Pinpoint the cell where the given text exists, returning its (x, y) midpoint coordinate. 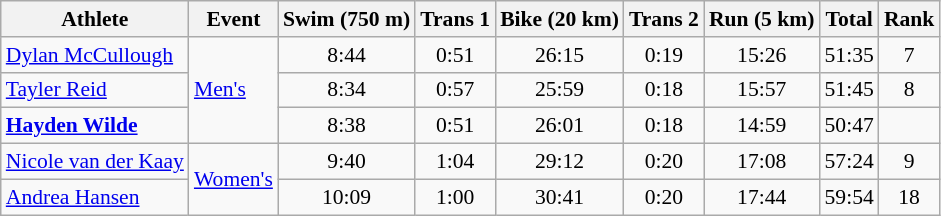
Athlete (95, 19)
Rank (910, 19)
10:09 (346, 197)
8:38 (346, 126)
Dylan McCullough (95, 55)
Men's (234, 90)
14:59 (762, 126)
26:15 (560, 55)
51:35 (850, 55)
7 (910, 55)
Event (234, 19)
50:47 (850, 126)
Total (850, 19)
Nicole van der Kaay (95, 162)
Bike (20 km) (560, 19)
Trans 2 (664, 19)
1:00 (455, 197)
8 (910, 90)
29:12 (560, 162)
Tayler Reid (95, 90)
17:08 (762, 162)
51:45 (850, 90)
Andrea Hansen (95, 197)
9 (910, 162)
30:41 (560, 197)
Hayden Wilde (95, 126)
9:40 (346, 162)
57:24 (850, 162)
0:57 (455, 90)
8:44 (346, 55)
1:04 (455, 162)
17:44 (762, 197)
15:26 (762, 55)
26:01 (560, 126)
0:19 (664, 55)
15:57 (762, 90)
Trans 1 (455, 19)
Swim (750 m) (346, 19)
Women's (234, 180)
8:34 (346, 90)
18 (910, 197)
59:54 (850, 197)
Run (5 km) (762, 19)
25:59 (560, 90)
